Extract the [x, y] coordinate from the center of the cell holding the provided text.  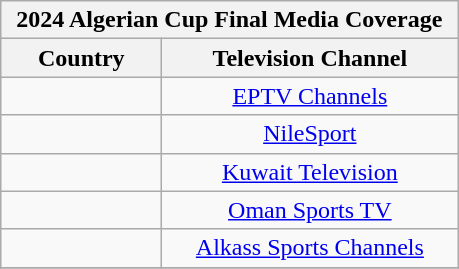
Alkass Sports Channels [310, 248]
Oman Sports TV [310, 210]
2024 Algerian Cup Final Media Coverage [230, 20]
EPTV Channels [310, 96]
Kuwait Television [310, 172]
Television Channel [310, 58]
NileSport [310, 134]
Country [82, 58]
